Identify which cell holds the provided text, then report its [x, y] central coordinate. 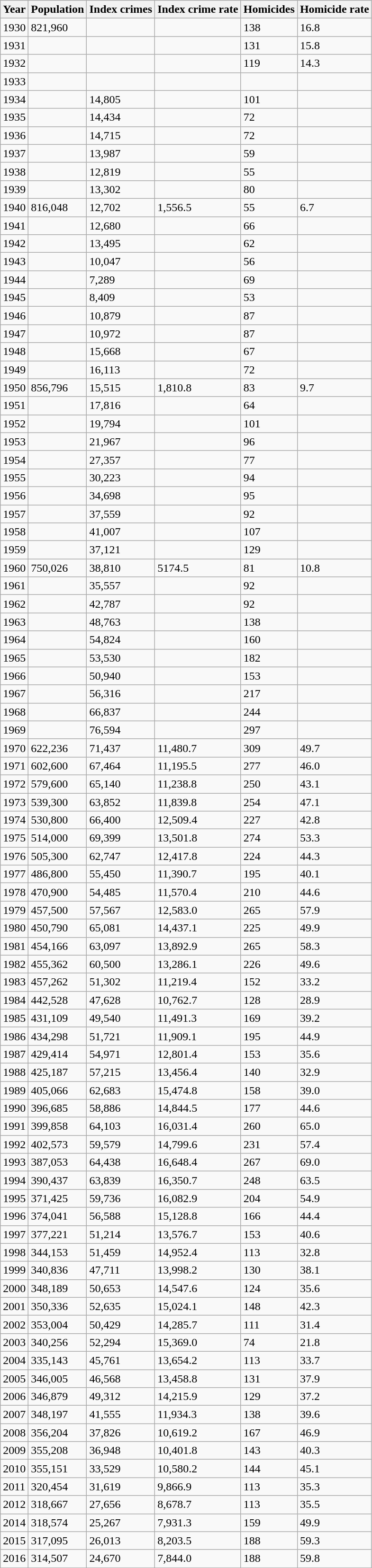
11,480.7 [198, 748]
12,801.4 [198, 1054]
10,879 [121, 316]
33.7 [335, 1360]
33.2 [335, 982]
1990 [14, 1108]
277 [269, 766]
1955 [14, 478]
59.3 [335, 1541]
434,298 [58, 1036]
40.1 [335, 874]
37,121 [121, 550]
1971 [14, 766]
1989 [14, 1090]
1945 [14, 298]
15.8 [335, 45]
48,763 [121, 622]
2005 [14, 1379]
1964 [14, 640]
44.3 [335, 856]
1966 [14, 676]
10,047 [121, 262]
14,805 [121, 99]
42,787 [121, 604]
13,302 [121, 189]
51,459 [121, 1252]
111 [269, 1324]
622,236 [58, 748]
2014 [14, 1523]
14,547.6 [198, 1288]
346,005 [58, 1379]
49,312 [121, 1397]
57,215 [121, 1072]
1981 [14, 946]
14,799.6 [198, 1144]
1947 [14, 334]
402,573 [58, 1144]
45.1 [335, 1469]
65.0 [335, 1126]
36,948 [121, 1451]
1970 [14, 748]
10,580.2 [198, 1469]
54.9 [335, 1198]
1936 [14, 135]
15,515 [121, 388]
1958 [14, 532]
69 [269, 280]
12,583.0 [198, 910]
49.7 [335, 748]
95 [269, 496]
5174.5 [198, 568]
35.5 [335, 1505]
166 [269, 1216]
47,711 [121, 1270]
374,041 [58, 1216]
816,048 [58, 207]
51,721 [121, 1036]
15,024.1 [198, 1306]
51,302 [121, 982]
14,437.1 [198, 928]
1937 [14, 153]
74 [269, 1342]
96 [269, 442]
1996 [14, 1216]
1935 [14, 117]
1948 [14, 352]
348,197 [58, 1415]
27,656 [121, 1505]
335,143 [58, 1360]
431,109 [58, 1018]
248 [269, 1180]
55,450 [121, 874]
2001 [14, 1306]
15,128.8 [198, 1216]
1993 [14, 1162]
1939 [14, 189]
38,810 [121, 568]
1972 [14, 784]
2011 [14, 1487]
Population [58, 9]
486,800 [58, 874]
340,836 [58, 1270]
15,668 [121, 352]
13,495 [121, 244]
344,153 [58, 1252]
47.1 [335, 802]
254 [269, 802]
11,909.1 [198, 1036]
7,844.0 [198, 1559]
1933 [14, 81]
530,800 [58, 820]
Index crime rate [198, 9]
13,458.8 [198, 1379]
1949 [14, 370]
1994 [14, 1180]
1986 [14, 1036]
152 [269, 982]
2010 [14, 1469]
346,879 [58, 1397]
130 [269, 1270]
42.8 [335, 820]
8,678.7 [198, 1505]
40.6 [335, 1234]
64,438 [121, 1162]
80 [269, 189]
182 [269, 658]
1952 [14, 424]
11,570.4 [198, 892]
57,567 [121, 910]
1965 [14, 658]
39.6 [335, 1415]
1980 [14, 928]
46.0 [335, 766]
1997 [14, 1234]
24,670 [121, 1559]
1963 [14, 622]
231 [269, 1144]
167 [269, 1433]
11,491.3 [198, 1018]
94 [269, 478]
10,619.2 [198, 1433]
32.8 [335, 1252]
274 [269, 838]
52,635 [121, 1306]
69.0 [335, 1162]
11,238.8 [198, 784]
8,409 [121, 298]
62 [269, 244]
2006 [14, 1397]
7,289 [121, 280]
35.3 [335, 1487]
77 [269, 460]
1944 [14, 280]
56 [269, 262]
12,680 [121, 226]
13,892.9 [198, 946]
64 [269, 406]
12,509.4 [198, 820]
35,557 [121, 586]
1985 [14, 1018]
9.7 [335, 388]
396,685 [58, 1108]
14,434 [121, 117]
1960 [14, 568]
14,844.5 [198, 1108]
350,336 [58, 1306]
13,654.2 [198, 1360]
13,501.8 [198, 838]
16,113 [121, 370]
1998 [14, 1252]
1957 [14, 514]
13,286.1 [198, 964]
318,574 [58, 1523]
225 [269, 928]
10.8 [335, 568]
64,103 [121, 1126]
59 [269, 153]
Index crimes [121, 9]
1938 [14, 171]
11,219.4 [198, 982]
16,350.7 [198, 1180]
143 [269, 1451]
69,399 [121, 838]
224 [269, 856]
158 [269, 1090]
14,715 [121, 135]
14.3 [335, 63]
1984 [14, 1000]
37,559 [121, 514]
1973 [14, 802]
227 [269, 820]
2009 [14, 1451]
1983 [14, 982]
71,437 [121, 748]
1941 [14, 226]
210 [269, 892]
2016 [14, 1559]
10,972 [121, 334]
21.8 [335, 1342]
429,414 [58, 1054]
169 [269, 1018]
19,794 [121, 424]
1930 [14, 27]
50,429 [121, 1324]
58.3 [335, 946]
1988 [14, 1072]
124 [269, 1288]
457,500 [58, 910]
1942 [14, 244]
320,454 [58, 1487]
66,837 [121, 712]
1950 [14, 388]
33,529 [121, 1469]
579,600 [58, 784]
46,568 [121, 1379]
Homicide rate [335, 9]
356,204 [58, 1433]
399,858 [58, 1126]
30,223 [121, 478]
16,082.9 [198, 1198]
7,931.3 [198, 1523]
250 [269, 784]
27,357 [121, 460]
260 [269, 1126]
16.8 [335, 27]
53,530 [121, 658]
226 [269, 964]
148 [269, 1306]
63,097 [121, 946]
144 [269, 1469]
177 [269, 1108]
25,267 [121, 1523]
1956 [14, 496]
340,256 [58, 1342]
2007 [14, 1415]
1975 [14, 838]
62,747 [121, 856]
1974 [14, 820]
1946 [14, 316]
16,648.4 [198, 1162]
54,971 [121, 1054]
41,007 [121, 532]
44.9 [335, 1036]
10,401.8 [198, 1451]
39.0 [335, 1090]
15,474.8 [198, 1090]
15,369.0 [198, 1342]
314,507 [58, 1559]
52,294 [121, 1342]
16,031.4 [198, 1126]
28.9 [335, 1000]
377,221 [58, 1234]
57.4 [335, 1144]
457,262 [58, 982]
1962 [14, 604]
539,300 [58, 802]
1967 [14, 694]
353,004 [58, 1324]
59,736 [121, 1198]
371,425 [58, 1198]
37.2 [335, 1397]
53 [269, 298]
1976 [14, 856]
602,600 [58, 766]
11,839.8 [198, 802]
1968 [14, 712]
1978 [14, 892]
Year [14, 9]
63,839 [121, 1180]
10,762.7 [198, 1000]
1987 [14, 1054]
34,698 [121, 496]
59.8 [335, 1559]
42.3 [335, 1306]
2008 [14, 1433]
12,819 [121, 171]
32.9 [335, 1072]
454,166 [58, 946]
1995 [14, 1198]
1931 [14, 45]
1982 [14, 964]
38.1 [335, 1270]
9,866.9 [198, 1487]
11,195.5 [198, 766]
49.6 [335, 964]
76,594 [121, 730]
128 [269, 1000]
107 [269, 532]
43.1 [335, 784]
8,203.5 [198, 1541]
Homicides [269, 9]
159 [269, 1523]
65,140 [121, 784]
81 [269, 568]
6.7 [335, 207]
318,667 [58, 1505]
387,053 [58, 1162]
41,555 [121, 1415]
450,790 [58, 928]
1991 [14, 1126]
2012 [14, 1505]
119 [269, 63]
66 [269, 226]
355,208 [58, 1451]
1951 [14, 406]
1940 [14, 207]
821,960 [58, 27]
1992 [14, 1144]
13,576.7 [198, 1234]
51,214 [121, 1234]
355,151 [58, 1469]
37.9 [335, 1379]
11,390.7 [198, 874]
13,987 [121, 153]
50,940 [121, 676]
1979 [14, 910]
66,400 [121, 820]
505,300 [58, 856]
47,628 [121, 1000]
309 [269, 748]
63,852 [121, 802]
425,187 [58, 1072]
31,619 [121, 1487]
217 [269, 694]
1,810.8 [198, 388]
442,528 [58, 1000]
46.9 [335, 1433]
50,653 [121, 1288]
12,702 [121, 207]
1959 [14, 550]
56,316 [121, 694]
67 [269, 352]
856,796 [58, 388]
244 [269, 712]
54,824 [121, 640]
11,934.3 [198, 1415]
39.2 [335, 1018]
83 [269, 388]
317,095 [58, 1541]
56,588 [121, 1216]
455,362 [58, 964]
67,464 [121, 766]
2000 [14, 1288]
1934 [14, 99]
1,556.5 [198, 207]
160 [269, 640]
54,485 [121, 892]
2002 [14, 1324]
470,900 [58, 892]
1999 [14, 1270]
2015 [14, 1541]
40.3 [335, 1451]
348,189 [58, 1288]
49,540 [121, 1018]
44.4 [335, 1216]
140 [269, 1072]
13,456.4 [198, 1072]
14,215.9 [198, 1397]
1943 [14, 262]
37,826 [121, 1433]
390,437 [58, 1180]
17,816 [121, 406]
750,026 [58, 568]
2004 [14, 1360]
267 [269, 1162]
62,683 [121, 1090]
57.9 [335, 910]
60,500 [121, 964]
297 [269, 730]
12,417.8 [198, 856]
31.4 [335, 1324]
1954 [14, 460]
45,761 [121, 1360]
59,579 [121, 1144]
21,967 [121, 442]
14,285.7 [198, 1324]
26,013 [121, 1541]
1932 [14, 63]
14,952.4 [198, 1252]
1961 [14, 586]
63.5 [335, 1180]
204 [269, 1198]
1953 [14, 442]
514,000 [58, 838]
53.3 [335, 838]
13,998.2 [198, 1270]
65,081 [121, 928]
405,066 [58, 1090]
1969 [14, 730]
2003 [14, 1342]
1977 [14, 874]
58,886 [121, 1108]
